From the cell containing the given text, extract its center point as [X, Y] coordinate. 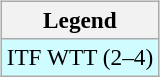
Legend [80, 20]
ITF WTT (2–4) [80, 57]
